Locate the cell with the specified text and output its [X, Y] center coordinate. 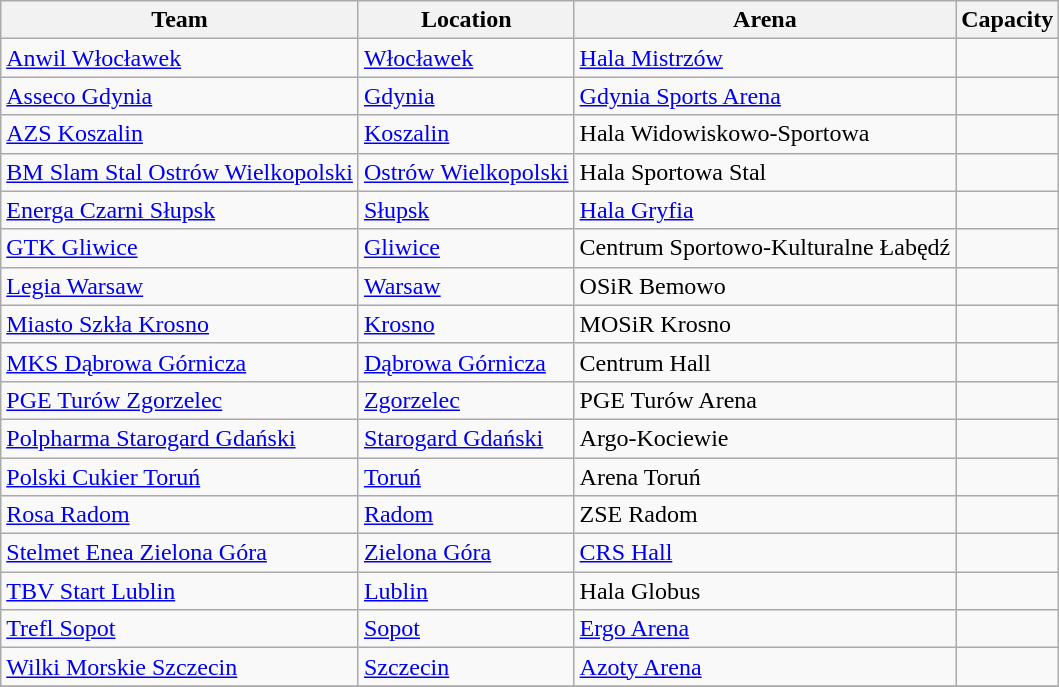
OSiR Bemowo [765, 286]
Hala Globus [765, 591]
Koszalin [466, 134]
Zielona Góra [466, 553]
CRS Hall [765, 553]
Trefl Sopot [180, 629]
Location [466, 20]
Wilki Morskie Szczecin [180, 667]
Krosno [466, 324]
Lublin [466, 591]
TBV Start Lublin [180, 591]
Anwil Włocławek [180, 58]
Słupsk [466, 210]
BM Slam Stal Ostrów Wielkopolski [180, 172]
PGE Turów Zgorzelec [180, 400]
Hala Gryfia [765, 210]
Szczecin [466, 667]
Hala Widowiskowo-Sportowa [765, 134]
Warsaw [466, 286]
Arena Toruń [765, 477]
Ergo Arena [765, 629]
MOSiR Krosno [765, 324]
PGE Turów Arena [765, 400]
Centrum Hall [765, 362]
Dąbrowa Górnicza [466, 362]
Arena [765, 20]
Ostrów Wielkopolski [466, 172]
Team [180, 20]
Azoty Arena [765, 667]
Hala Mistrzów [765, 58]
Energa Czarni Słupsk [180, 210]
Centrum Sportowo-Kulturalne Łabędź [765, 248]
ZSE Radom [765, 515]
Polpharma Starogard Gdański [180, 438]
MKS Dąbrowa Górnicza [180, 362]
Miasto Szkła Krosno [180, 324]
Legia Warsaw [180, 286]
Rosa Radom [180, 515]
Hala Sportowa Stal [765, 172]
Argo-Kociewie [765, 438]
Asseco Gdynia [180, 96]
Capacity [1008, 20]
Radom [466, 515]
GTK Gliwice [180, 248]
Sopot [466, 629]
Zgorzelec [466, 400]
Gdynia [466, 96]
Toruń [466, 477]
Włocławek [466, 58]
Starogard Gdański [466, 438]
Polski Cukier Toruń [180, 477]
Gliwice [466, 248]
Gdynia Sports Arena [765, 96]
AZS Koszalin [180, 134]
Stelmet Enea Zielona Góra [180, 553]
